Determine the (X, Y) coordinate at the center of the cell enclosing the given text.  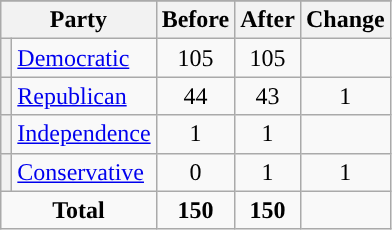
Total (78, 210)
Republican (84, 96)
Independence (84, 134)
Democratic (84, 58)
44 (196, 96)
Change (345, 20)
After (268, 20)
Conservative (84, 172)
Party (78, 20)
0 (196, 172)
43 (268, 96)
Before (196, 20)
